Find where the given text appears and provide that cell's center as (x, y) coordinate. 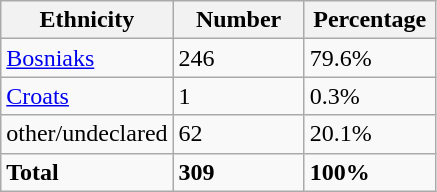
62 (238, 134)
309 (238, 172)
0.3% (370, 96)
Bosniaks (87, 58)
Number (238, 20)
20.1% (370, 134)
Percentage (370, 20)
other/undeclared (87, 134)
79.6% (370, 58)
Ethnicity (87, 20)
1 (238, 96)
246 (238, 58)
100% (370, 172)
Croats (87, 96)
Total (87, 172)
